Output the (x, y) coordinate of the center of the cell containing the given text.  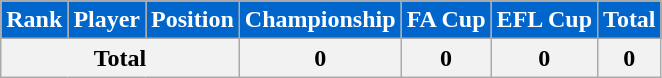
Championship (320, 20)
EFL Cup (544, 20)
Rank (34, 20)
Player (107, 20)
FA Cup (446, 20)
Position (193, 20)
